Capture the cell that displays the provided text and extract its (x, y) central coordinate. 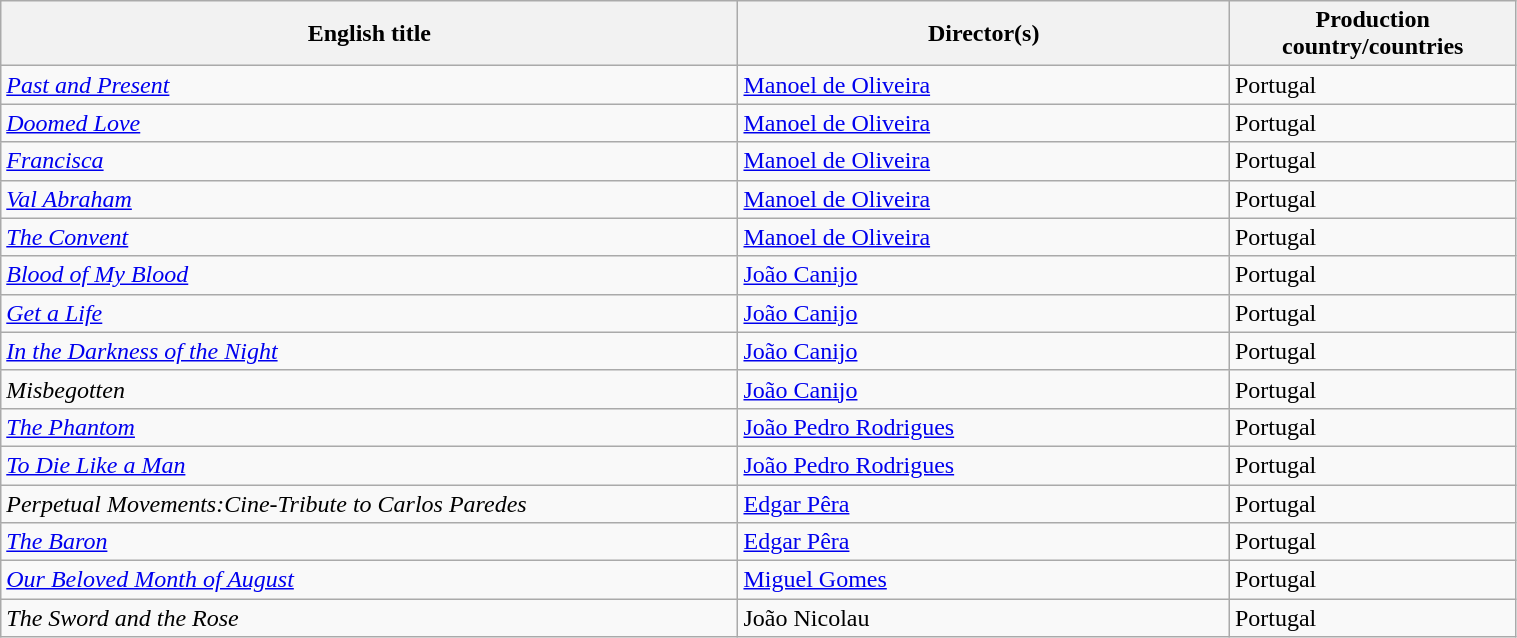
To Die Like a Man (370, 465)
Production country/countries (1372, 34)
Get a Life (370, 313)
English title (370, 34)
Perpetual Movements:Cine-Tribute to Carlos Paredes (370, 503)
Our Beloved Month of August (370, 580)
In the Darkness of the Night (370, 351)
Blood of My Blood (370, 275)
João Nicolau (984, 618)
Misbegotten (370, 389)
Doomed Love (370, 123)
Val Abraham (370, 199)
Past and Present (370, 85)
Miguel Gomes (984, 580)
The Sword and the Rose (370, 618)
Francisca (370, 161)
The Convent (370, 237)
The Phantom (370, 427)
Director(s) (984, 34)
The Baron (370, 542)
